Detect which cell encompasses the target text, then output its [x, y] center coordinate. 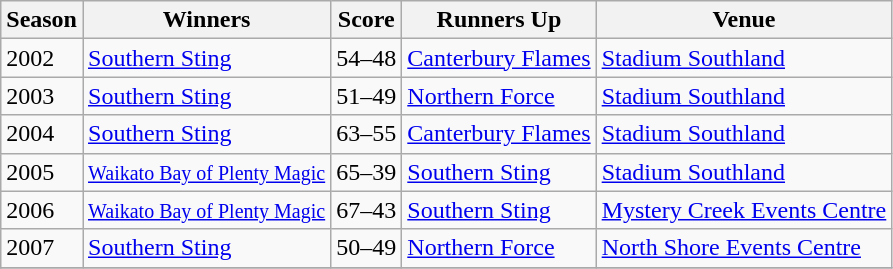
Venue [744, 20]
50–49 [366, 248]
Winners [206, 20]
Runners Up [499, 20]
North Shore Events Centre [744, 248]
54–48 [366, 58]
51–49 [366, 96]
2007 [42, 248]
2005 [42, 172]
2006 [42, 210]
63–55 [366, 134]
2003 [42, 96]
2002 [42, 58]
Season [42, 20]
Score [366, 20]
65–39 [366, 172]
2004 [42, 134]
Mystery Creek Events Centre [744, 210]
67–43 [366, 210]
